Search for the cell housing the specified text and yield its [X, Y] center coordinate. 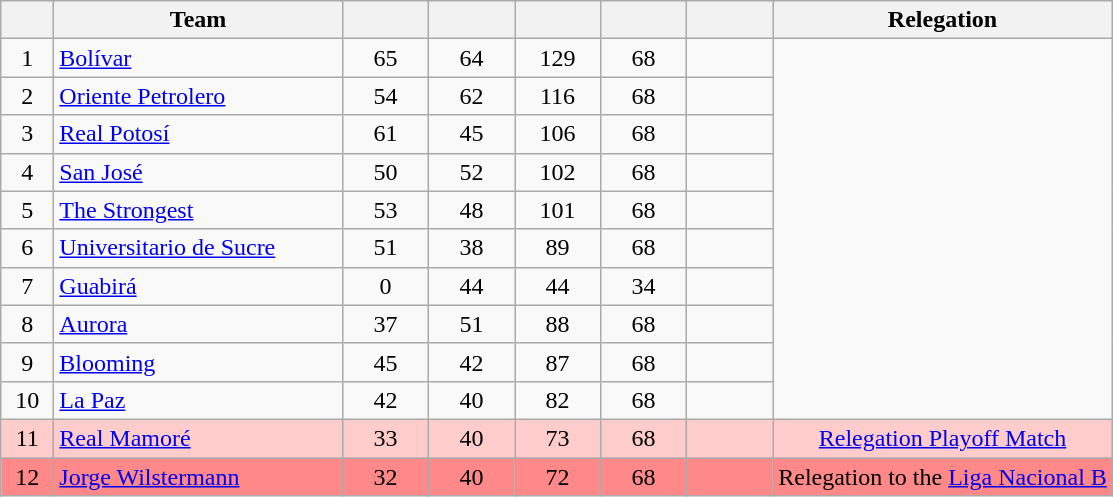
Bolívar [198, 58]
87 [557, 362]
La Paz [198, 400]
34 [644, 286]
Team [198, 20]
65 [385, 58]
52 [471, 172]
11 [28, 438]
Relegation [943, 20]
Universitario de Sucre [198, 248]
48 [471, 210]
38 [471, 248]
61 [385, 134]
116 [557, 96]
0 [385, 286]
7 [28, 286]
Jorge Wilstermann [198, 477]
62 [471, 96]
6 [28, 248]
54 [385, 96]
1 [28, 58]
3 [28, 134]
129 [557, 58]
64 [471, 58]
Real Mamoré [198, 438]
10 [28, 400]
5 [28, 210]
89 [557, 248]
9 [28, 362]
102 [557, 172]
12 [28, 477]
4 [28, 172]
73 [557, 438]
53 [385, 210]
37 [385, 324]
33 [385, 438]
Relegation Playoff Match [943, 438]
32 [385, 477]
82 [557, 400]
8 [28, 324]
Blooming [198, 362]
The Strongest [198, 210]
Real Potosí [198, 134]
Guabirá [198, 286]
50 [385, 172]
2 [28, 96]
88 [557, 324]
Relegation to the Liga Nacional B [943, 477]
Oriente Petrolero [198, 96]
Aurora [198, 324]
72 [557, 477]
101 [557, 210]
106 [557, 134]
San José [198, 172]
